Detect which cell encompasses the target text, then output its [x, y] center coordinate. 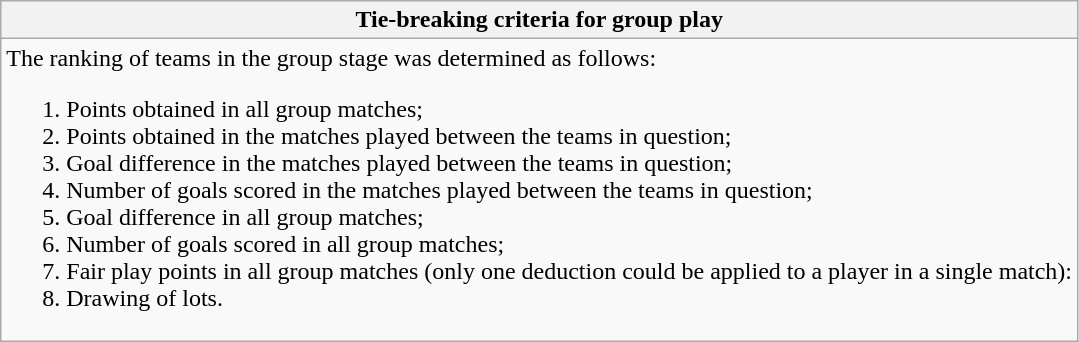
Tie-breaking criteria for group play [540, 20]
